Return [X, Y] of the center of cell containing provided text 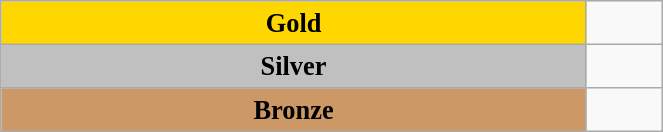
Silver [294, 66]
Gold [294, 22]
Bronze [294, 109]
